Scan for the cell matching the given text and deliver its (X, Y) coordinate at center. 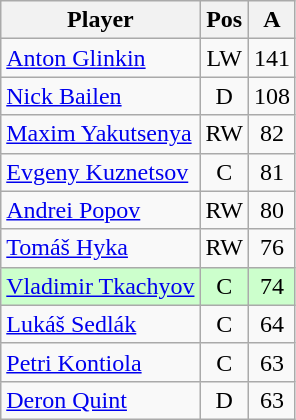
Lukáš Sedlák (100, 324)
Pos (224, 20)
A (272, 20)
80 (272, 210)
141 (272, 58)
Anton Glinkin (100, 58)
Nick Bailen (100, 96)
82 (272, 134)
64 (272, 324)
Player (100, 20)
Maxim Yakutsenya (100, 134)
LW (224, 58)
Evgeny Kuznetsov (100, 172)
Andrei Popov (100, 210)
108 (272, 96)
74 (272, 286)
Deron Quint (100, 400)
Tomáš Hyka (100, 248)
Vladimir Tkachyov (100, 286)
76 (272, 248)
81 (272, 172)
Petri Kontiola (100, 362)
